Pinpoint the cell where the given text exists, returning its (x, y) midpoint coordinate. 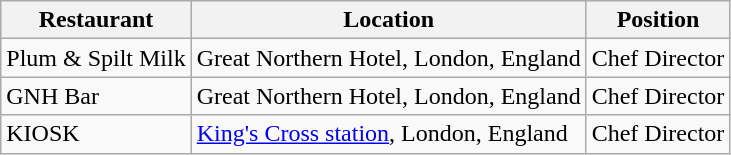
Plum & Spilt Milk (96, 58)
KIOSK (96, 134)
Restaurant (96, 20)
GNH Bar (96, 96)
King's Cross station, London, England (388, 134)
Location (388, 20)
Position (658, 20)
